Search for the cell housing the specified text and yield its [X, Y] center coordinate. 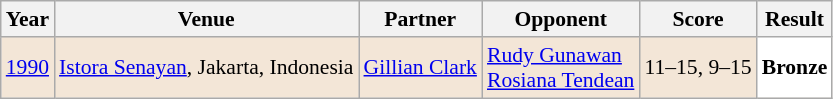
Year [28, 19]
1990 [28, 68]
Rudy Gunawan Rosiana Tendean [560, 68]
Gillian Clark [420, 68]
Partner [420, 19]
Opponent [560, 19]
11–15, 9–15 [698, 68]
Score [698, 19]
Istora Senayan, Jakarta, Indonesia [206, 68]
Venue [206, 19]
Result [795, 19]
Bronze [795, 68]
